Find where the given text appears and provide that cell's center as [x, y] coordinate. 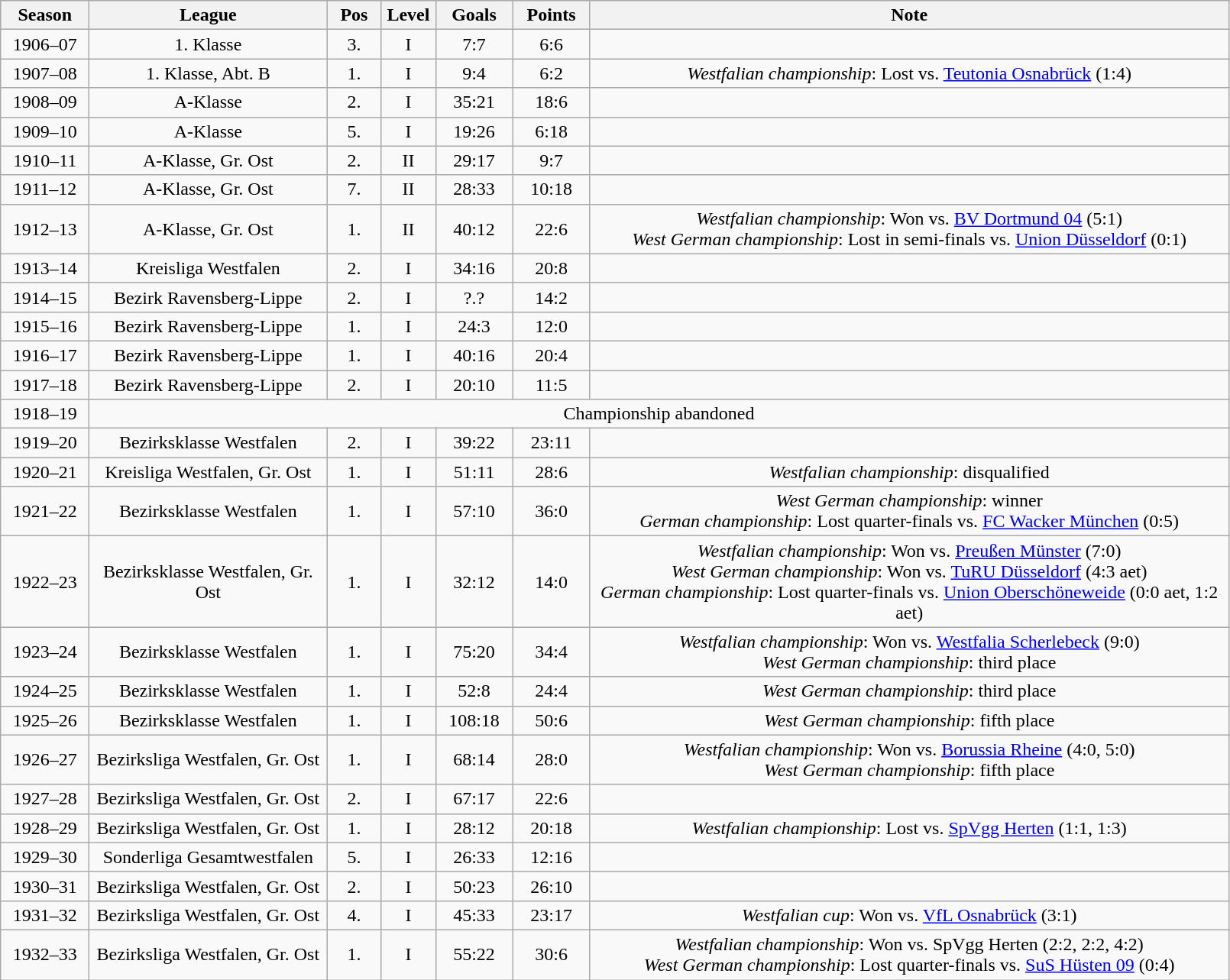
1925–26 [45, 720]
1907–08 [45, 73]
40:16 [474, 355]
1916–17 [45, 355]
24:4 [552, 691]
1909–10 [45, 131]
14:2 [552, 297]
51:11 [474, 472]
1919–20 [45, 443]
1915–16 [45, 326]
1923–24 [45, 652]
1906–07 [45, 44]
23:11 [552, 443]
Pos [354, 15]
Bezirksklasse Westfalen, Gr. Ost [208, 582]
1932–33 [45, 955]
?.? [474, 297]
28:6 [552, 472]
6:18 [552, 131]
Note [909, 15]
1930–31 [45, 886]
Westfalian championship: Lost vs. Teutonia Osnabrück (1:4) [909, 73]
9:7 [552, 160]
Westfalian championship: Lost vs. SpVgg Herten (1:1, 1:3) [909, 828]
20:4 [552, 355]
Points [552, 15]
4. [354, 915]
68:14 [474, 759]
50:23 [474, 886]
Goals [474, 15]
34:4 [552, 652]
50:6 [552, 720]
108:18 [474, 720]
1910–11 [45, 160]
12:16 [552, 857]
20:8 [552, 268]
Kreisliga Westfalen, Gr. Ost [208, 472]
18:6 [552, 102]
Westfalian championship: Won vs. SpVgg Herten (2:2, 2:2, 4:2)West German championship: Lost quarter-finals vs. SuS Hüsten 09 (0:4) [909, 955]
26:10 [552, 886]
1926–27 [45, 759]
West German championship: third place [909, 691]
36:0 [552, 512]
11:5 [552, 384]
30:6 [552, 955]
55:22 [474, 955]
Sonderliga Gesamtwestfalen [208, 857]
West German championship: winnerGerman championship: Lost quarter-finals vs. FC Wacker München (0:5) [909, 512]
Westfalian championship: disqualified [909, 472]
1914–15 [45, 297]
67:17 [474, 799]
6:2 [552, 73]
1928–29 [45, 828]
1929–30 [45, 857]
45:33 [474, 915]
1920–21 [45, 472]
Season [45, 15]
9:4 [474, 73]
3. [354, 44]
Championship abandoned [659, 414]
28:12 [474, 828]
23:17 [552, 915]
1927–28 [45, 799]
12:0 [552, 326]
1921–22 [45, 512]
1917–18 [45, 384]
26:33 [474, 857]
7. [354, 189]
6:6 [552, 44]
Westfalian championship: Won vs. Borussia Rheine (4:0, 5:0)West German championship: fifth place [909, 759]
West German championship: fifth place [909, 720]
1931–32 [45, 915]
35:21 [474, 102]
1918–19 [45, 414]
19:26 [474, 131]
Westfalian championship: Won vs. BV Dortmund 04 (5:1)West German championship: Lost in semi-finals vs. Union Düsseldorf (0:1) [909, 229]
1924–25 [45, 691]
Kreisliga Westfalen [208, 268]
1908–09 [45, 102]
20:10 [474, 384]
28:0 [552, 759]
29:17 [474, 160]
39:22 [474, 443]
League [208, 15]
14:0 [552, 582]
7:7 [474, 44]
32:12 [474, 582]
1. Klasse, Abt. B [208, 73]
40:12 [474, 229]
Westfalian championship: Won vs. Westfalia Scherlebeck (9:0)West German championship: third place [909, 652]
57:10 [474, 512]
24:3 [474, 326]
1912–13 [45, 229]
20:18 [552, 828]
1913–14 [45, 268]
75:20 [474, 652]
1911–12 [45, 189]
1. Klasse [208, 44]
1922–23 [45, 582]
Westfalian cup: Won vs. VfL Osnabrück (3:1) [909, 915]
Level [408, 15]
34:16 [474, 268]
52:8 [474, 691]
10:18 [552, 189]
28:33 [474, 189]
